Pinpoint the cell where the given text exists, returning its (X, Y) midpoint coordinate. 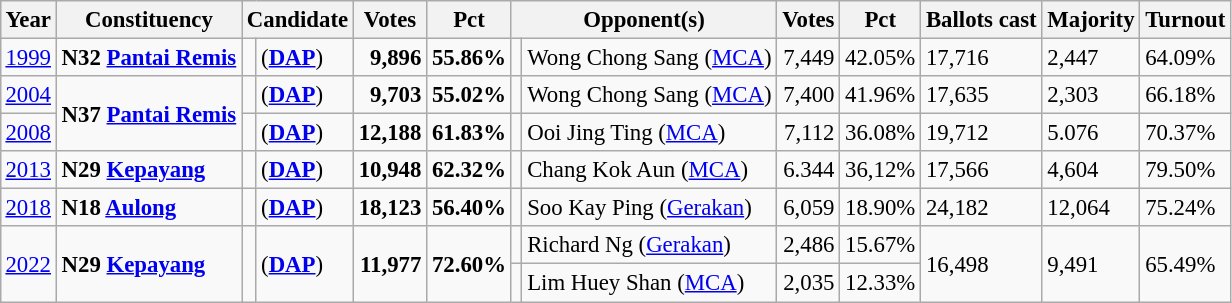
6.344 (808, 170)
66.18% (1186, 95)
Candidate (298, 20)
2,035 (808, 283)
6,059 (808, 208)
Ballots cast (982, 20)
4,604 (1091, 170)
Chang Kok Aun (MCA) (650, 170)
79.50% (1186, 170)
7,112 (808, 133)
24,182 (982, 208)
56.40% (470, 208)
2004 (28, 95)
55.86% (470, 57)
17,566 (982, 170)
16,498 (982, 264)
N18 Aulong (148, 208)
15.67% (880, 245)
10,948 (390, 170)
2013 (28, 170)
9,703 (390, 95)
36,12% (880, 170)
12,188 (390, 133)
7,400 (808, 95)
9,896 (390, 57)
65.49% (1186, 264)
18.90% (880, 208)
Soo Kay Ping (Gerakan) (650, 208)
42.05% (880, 57)
N32 Pantai Remis (148, 57)
18,123 (390, 208)
11,977 (390, 264)
2008 (28, 133)
41.96% (880, 95)
Richard Ng (Gerakan) (650, 245)
N37 Pantai Remis (148, 114)
2,486 (808, 245)
12,064 (1091, 208)
36.08% (880, 133)
Ooi Jing Ting (MCA) (650, 133)
2018 (28, 208)
Constituency (148, 20)
Turnout (1186, 20)
17,716 (982, 57)
5.076 (1091, 133)
2022 (28, 264)
2,303 (1091, 95)
Lim Huey Shan (MCA) (650, 283)
75.24% (1186, 208)
Opponent(s) (644, 20)
61.83% (470, 133)
7,449 (808, 57)
19,712 (982, 133)
12.33% (880, 283)
9,491 (1091, 264)
55.02% (470, 95)
17,635 (982, 95)
62.32% (470, 170)
1999 (28, 57)
Majority (1091, 20)
70.37% (1186, 133)
72.60% (470, 264)
64.09% (1186, 57)
2,447 (1091, 57)
Year (28, 20)
